Find where the given text appears and provide that cell's center as (X, Y) coordinate. 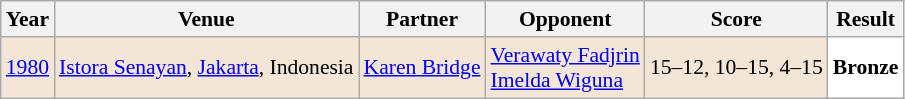
15–12, 10–15, 4–15 (736, 68)
Karen Bridge (422, 68)
Partner (422, 19)
Opponent (566, 19)
Year (28, 19)
Score (736, 19)
1980 (28, 68)
Istora Senayan, Jakarta, Indonesia (206, 68)
Verawaty Fadjrin Imelda Wiguna (566, 68)
Result (866, 19)
Venue (206, 19)
Bronze (866, 68)
